Scan for the cell matching the given text and deliver its [X, Y] coordinate at center. 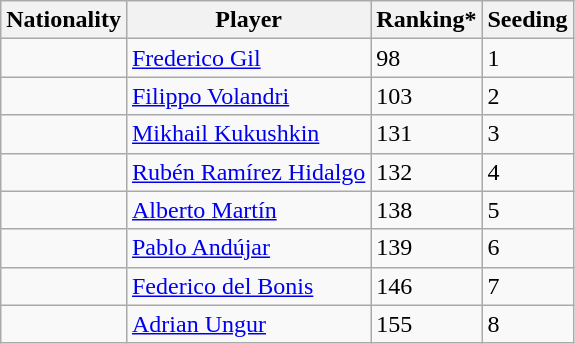
132 [426, 172]
Frederico Gil [248, 58]
103 [426, 96]
Pablo Andújar [248, 248]
Federico del Bonis [248, 286]
Mikhail Kukushkin [248, 134]
3 [528, 134]
8 [528, 324]
4 [528, 172]
Seeding [528, 20]
155 [426, 324]
Ranking* [426, 20]
98 [426, 58]
5 [528, 210]
2 [528, 96]
Player [248, 20]
Alberto Martín [248, 210]
Adrian Ungur [248, 324]
1 [528, 58]
7 [528, 286]
Nationality [64, 20]
Rubén Ramírez Hidalgo [248, 172]
139 [426, 248]
131 [426, 134]
138 [426, 210]
Filippo Volandri [248, 96]
6 [528, 248]
146 [426, 286]
